Scan for the cell matching the given text and deliver its (X, Y) coordinate at center. 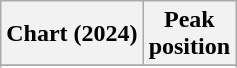
Peak position (189, 34)
Chart (2024) (72, 34)
